Determine the (x, y) coordinate at the center of the cell enclosing the given text.  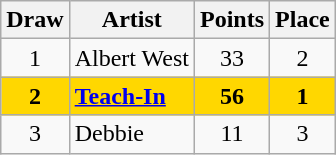
56 (232, 96)
Teach-In (132, 96)
Albert West (132, 58)
11 (232, 134)
Points (232, 20)
Draw (35, 20)
33 (232, 58)
Debbie (132, 134)
Artist (132, 20)
Place (303, 20)
